Pinpoint the cell where the given text exists, returning its [x, y] midpoint coordinate. 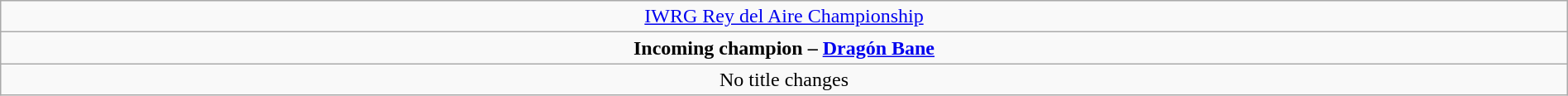
IWRG Rey del Aire Championship [784, 17]
Incoming champion – Dragón Bane [784, 48]
No title changes [784, 79]
